Return (X, Y) of the center of cell containing provided text 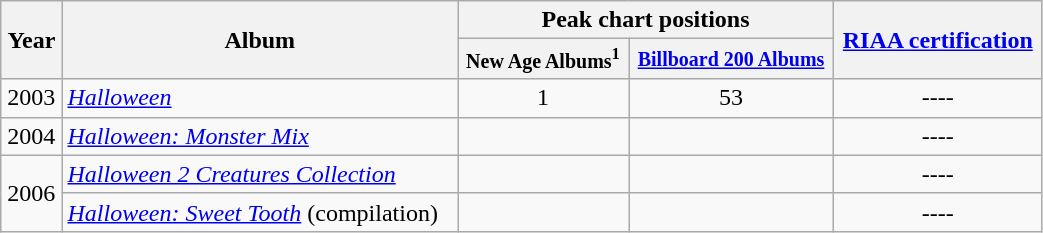
2006 (32, 193)
Billboard 200 Albums (732, 59)
Halloween: Monster Mix (260, 136)
Halloween (260, 98)
2004 (32, 136)
1 (544, 98)
New Age Albums1 (544, 59)
Halloween: Sweet Tooth (compilation) (260, 212)
53 (732, 98)
Peak chart positions (646, 20)
Album (260, 40)
Halloween 2 Creatures Collection (260, 174)
2003 (32, 98)
RIAA certification (938, 40)
Year (32, 40)
